Pinpoint the cell where the given text exists, returning its (X, Y) midpoint coordinate. 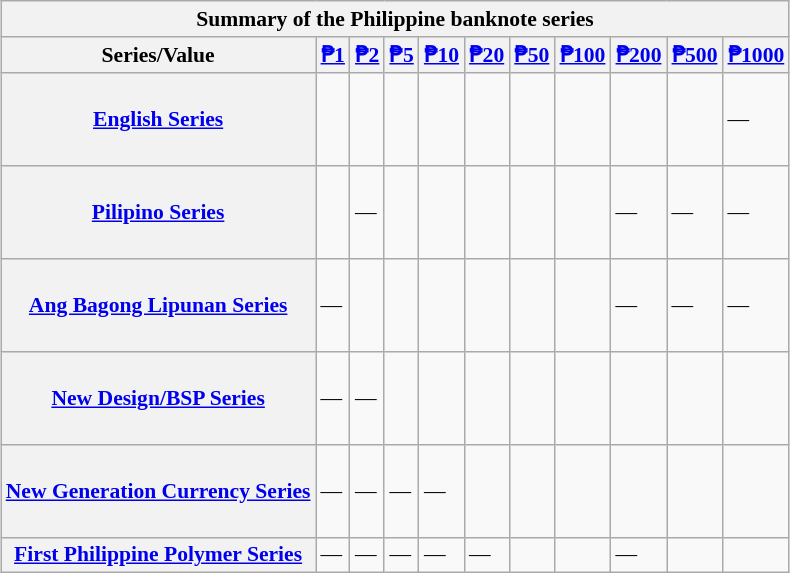
₱20 (486, 54)
Ang Bagong Lipunan Series (158, 304)
₱5 (401, 54)
Summary of the Philippine banknote series (396, 19)
₱1000 (756, 54)
₱2 (367, 54)
₱200 (638, 54)
Series/Value (158, 54)
₱10 (442, 54)
Pilipino Series (158, 212)
₱100 (582, 54)
₱1 (333, 54)
₱500 (694, 54)
₱50 (532, 54)
English Series (158, 118)
New Design/BSP Series (158, 398)
First Philippine Polymer Series (158, 555)
New Generation Currency Series (158, 490)
